Return the [X, Y] coordinate for the center point of the cell that contains the specified text.  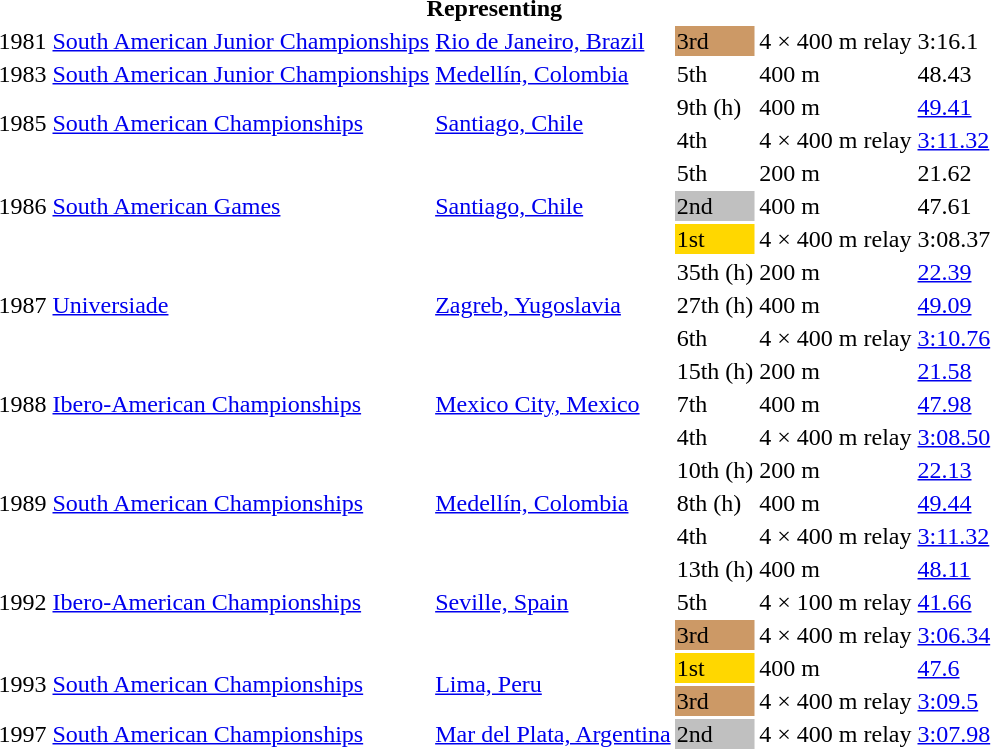
Mexico City, Mexico [553, 404]
27th (h) [715, 305]
13th (h) [715, 569]
8th (h) [715, 503]
9th (h) [715, 107]
Rio de Janeiro, Brazil [553, 41]
35th (h) [715, 272]
15th (h) [715, 371]
Universiade [241, 305]
6th [715, 338]
7th [715, 404]
Zagreb, Yugoslavia [553, 305]
4 × 100 m relay [836, 602]
10th (h) [715, 470]
Lima, Peru [553, 684]
Mar del Plata, Argentina [553, 734]
South American Games [241, 206]
Seville, Spain [553, 602]
